Capture the cell that displays the provided text and extract its [X, Y] central coordinate. 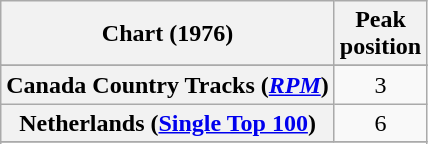
Peakposition [380, 34]
Chart (1976) [168, 34]
3 [380, 85]
6 [380, 123]
Canada Country Tracks (RPM) [168, 85]
Netherlands (Single Top 100) [168, 123]
